Determine the [x, y] coordinate at the center of the cell enclosing the given text.  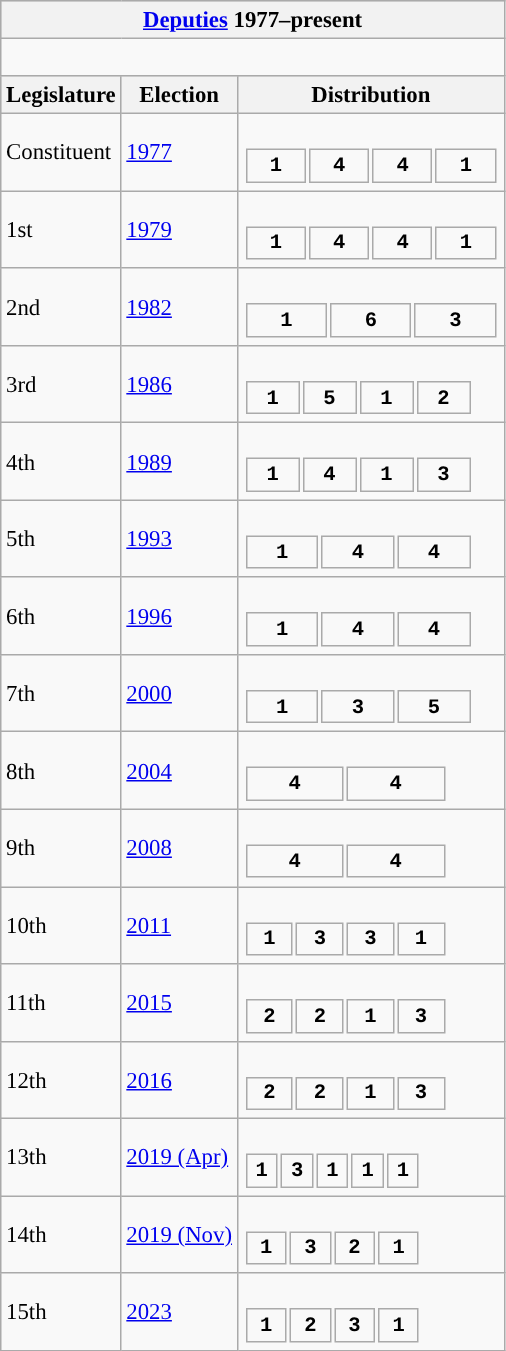
2019 (Apr) [179, 1158]
3rd [61, 384]
10th [61, 926]
6th [61, 616]
Deputies 1977–present [253, 20]
1 2 3 1 [370, 1312]
2nd [61, 306]
Election [179, 95]
2004 [179, 770]
1979 [179, 230]
1982 [179, 306]
1 5 1 2 [370, 384]
2008 [179, 848]
1 6 3 [370, 306]
15th [61, 1312]
1993 [179, 538]
2000 [179, 694]
9th [61, 848]
2023 [179, 1312]
1 3 3 1 [370, 926]
7th [61, 694]
6 [370, 321]
1977 [179, 152]
2011 [179, 926]
1 3 1 1 1 [370, 1158]
4th [61, 462]
8th [61, 770]
1986 [179, 384]
2015 [179, 1002]
Distribution [370, 95]
12th [61, 1080]
2016 [179, 1080]
Legislature [61, 95]
1 4 1 3 [370, 462]
1 3 2 1 [370, 1234]
13th [61, 1158]
14th [61, 1234]
1989 [179, 462]
1996 [179, 616]
1 3 5 [370, 694]
Constituent [61, 152]
1st [61, 230]
11th [61, 1002]
5th [61, 538]
2019 (Nov) [179, 1234]
